Scan for the cell matching the given text and deliver its (X, Y) coordinate at center. 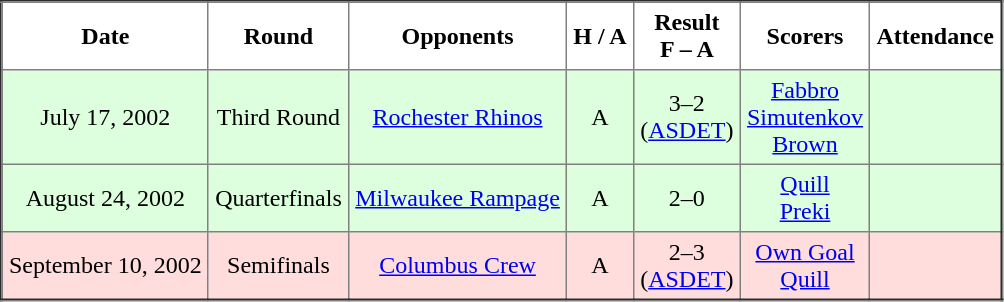
Third Round (278, 117)
2–3 (ASDET) (686, 266)
Quarterfinals (278, 198)
2–0 (686, 198)
Quill Preki (805, 198)
Milwaukee Rampage (457, 198)
Round (278, 36)
Semifinals (278, 266)
September 10, 2002 (106, 266)
Scorers (805, 36)
3–2 (ASDET) (686, 117)
ResultF – A (686, 36)
Date (106, 36)
August 24, 2002 (106, 198)
July 17, 2002 (106, 117)
H / A (600, 36)
Columbus Crew (457, 266)
Opponents (457, 36)
Fabbro Simutenkov Brown (805, 117)
Rochester Rhinos (457, 117)
Own Goal Quill (805, 266)
Attendance (936, 36)
